Identify which cell holds the provided text, then report its [X, Y] central coordinate. 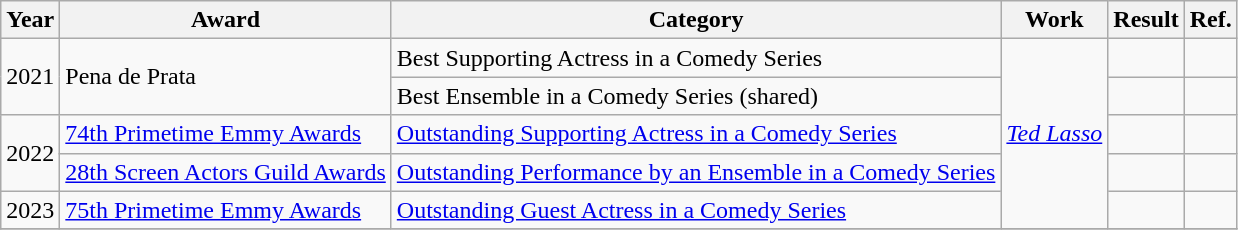
Pena de Prata [226, 77]
Best Ensemble in a Comedy Series (shared) [696, 96]
Best Supporting Actress in a Comedy Series [696, 58]
75th Primetime Emmy Awards [226, 210]
Outstanding Supporting Actress in a Comedy Series [696, 134]
74th Primetime Emmy Awards [226, 134]
2021 [30, 77]
Outstanding Guest Actress in a Comedy Series [696, 210]
Category [696, 20]
Ted Lasso [1054, 134]
Ref. [1210, 20]
Result [1146, 20]
Award [226, 20]
Work [1054, 20]
2023 [30, 210]
Outstanding Performance by an Ensemble in a Comedy Series [696, 172]
28th Screen Actors Guild Awards [226, 172]
Year [30, 20]
2022 [30, 153]
